Identify which cell holds the provided text, then report its (X, Y) central coordinate. 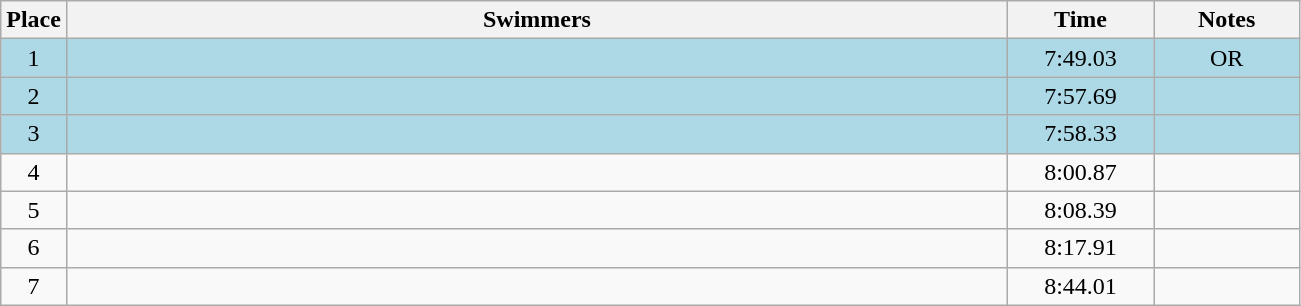
4 (34, 172)
8:44.01 (1081, 286)
5 (34, 210)
7:58.33 (1081, 134)
OR (1227, 58)
Time (1081, 20)
Place (34, 20)
8:08.39 (1081, 210)
7 (34, 286)
8:17.91 (1081, 248)
8:00.87 (1081, 172)
1 (34, 58)
Swimmers (536, 20)
7:49.03 (1081, 58)
3 (34, 134)
Notes (1227, 20)
2 (34, 96)
7:57.69 (1081, 96)
6 (34, 248)
